From the cell containing the given text, extract its center point as [X, Y] coordinate. 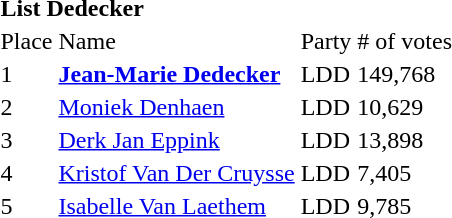
Jean-Marie Dedecker [176, 74]
Name [176, 41]
Derk Jan Eppink [176, 140]
Moniek Denhaen [176, 107]
Party [326, 41]
Kristof Van Der Cruysse [176, 173]
